Detect which cell encompasses the target text, then output its [X, Y] center coordinate. 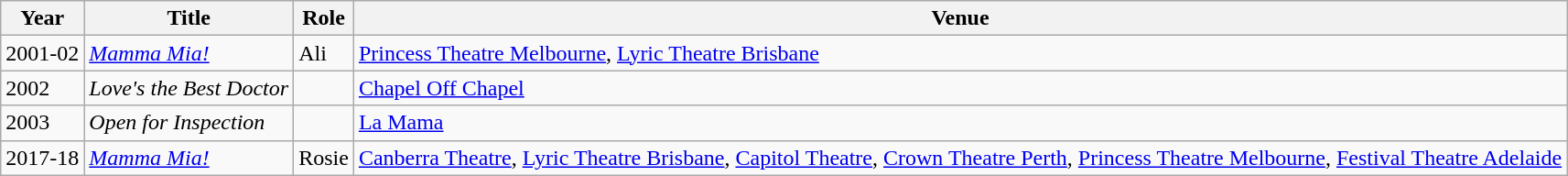
2017-18 [42, 158]
Venue [959, 18]
Open for Inspection [189, 123]
2002 [42, 88]
Princess Theatre Melbourne, Lyric Theatre Brisbane [959, 53]
Rosie [324, 158]
Role [324, 18]
Canberra Theatre, Lyric Theatre Brisbane, Capitol Theatre, Crown Theatre Perth, Princess Theatre Melbourne, Festival Theatre Adelaide [959, 158]
Love's the Best Doctor [189, 88]
Ali [324, 53]
2001-02 [42, 53]
La Mama [959, 123]
Title [189, 18]
Chapel Off Chapel [959, 88]
2003 [42, 123]
Year [42, 18]
